Return (x, y) of the center of cell containing provided text 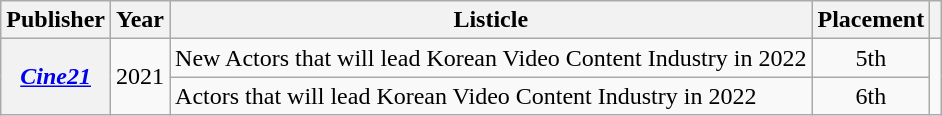
Year (140, 20)
Placement (871, 20)
5th (871, 58)
2021 (140, 77)
New Actors that will lead Korean Video Content Industry in 2022 (491, 58)
Publisher (56, 20)
6th (871, 96)
Actors that will lead Korean Video Content Industry in 2022 (491, 96)
Cine21 (56, 77)
Listicle (491, 20)
